Provide the (x, y) coordinate of the cell's center where the given text is located.  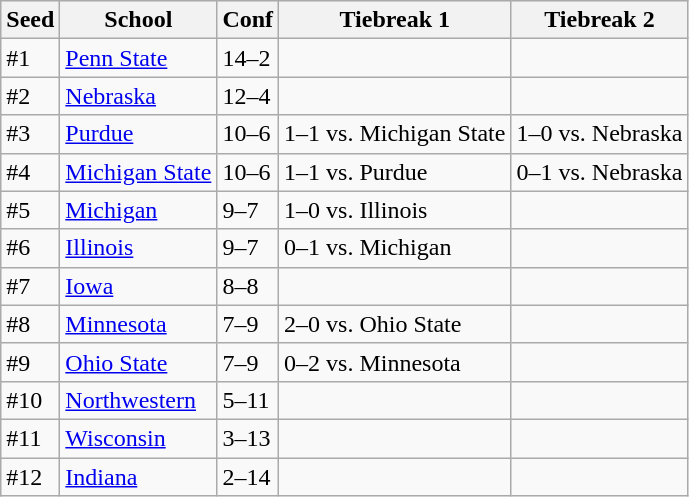
Michigan State (138, 172)
Wisconsin (138, 438)
Seed (30, 20)
5–11 (248, 400)
#3 (30, 134)
3–13 (248, 438)
Nebraska (138, 96)
#5 (30, 210)
#6 (30, 248)
#4 (30, 172)
Indiana (138, 477)
14–2 (248, 58)
Purdue (138, 134)
Conf (248, 20)
1–1 vs. Michigan State (395, 134)
Northwestern (138, 400)
#9 (30, 362)
12–4 (248, 96)
#1 (30, 58)
1–0 vs. Illinois (395, 210)
#7 (30, 286)
0–2 vs. Minnesota (395, 362)
0–1 vs. Nebraska (600, 172)
Penn State (138, 58)
0–1 vs. Michigan (395, 248)
1–1 vs. Purdue (395, 172)
#2 (30, 96)
Illinois (138, 248)
Tiebreak 2 (600, 20)
1–0 vs. Nebraska (600, 134)
2–0 vs. Ohio State (395, 324)
#12 (30, 477)
8–8 (248, 286)
Ohio State (138, 362)
2–14 (248, 477)
School (138, 20)
Minnesota (138, 324)
#10 (30, 400)
Tiebreak 1 (395, 20)
#11 (30, 438)
Iowa (138, 286)
Michigan (138, 210)
#8 (30, 324)
